Return the [X, Y] coordinate for the center point of the cell that contains the specified text.  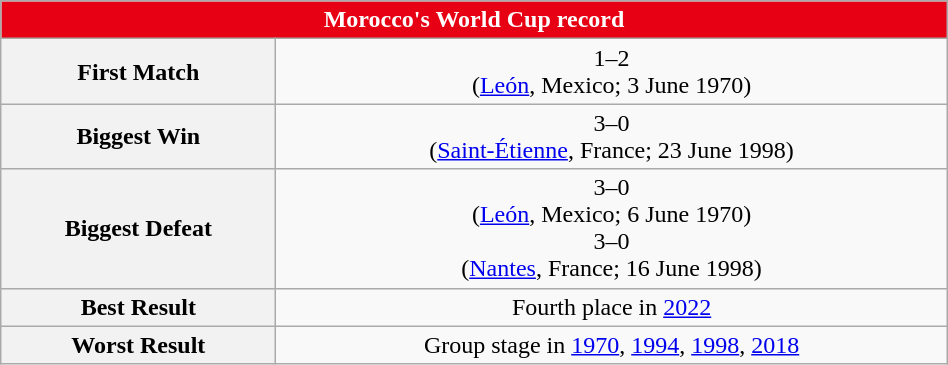
3–0 (León, Mexico; 6 June 1970) 3–0 (Nantes, France; 16 June 1998) [612, 228]
Best Result [138, 307]
Biggest Win [138, 136]
1–2 (León, Mexico; 3 June 1970) [612, 72]
Fourth place in 2022 [612, 307]
First Match [138, 72]
Biggest Defeat [138, 228]
Morocco's World Cup record [474, 20]
Group stage in 1970, 1994, 1998, 2018 [612, 345]
Worst Result [138, 345]
3–0 (Saint-Étienne, France; 23 June 1998) [612, 136]
